For the text-containing cell, return its midpoint in [X, Y] coordinate format. 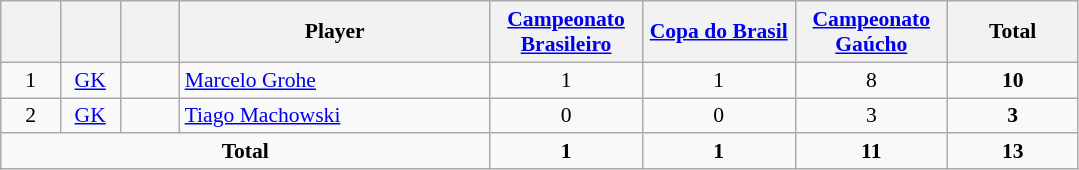
11 [872, 152]
2 [31, 116]
Tiago Machowski [335, 116]
Campeonato Brasileiro [566, 32]
Player [335, 32]
13 [1013, 152]
Copa do Brasil [718, 32]
8 [872, 80]
10 [1013, 80]
Marcelo Grohe [335, 80]
Campeonato Gaúcho [872, 32]
